Detect which cell encompasses the target text, then output its (X, Y) center coordinate. 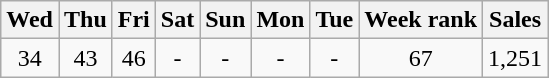
34 (30, 58)
Fri (134, 20)
67 (421, 58)
Wed (30, 20)
Week rank (421, 20)
Mon (280, 20)
Sat (177, 20)
Tue (334, 20)
43 (85, 58)
46 (134, 58)
Sales (516, 20)
Thu (85, 20)
1,251 (516, 58)
Sun (226, 20)
